Determine the [X, Y] coordinate at the center of the cell enclosing the given text.  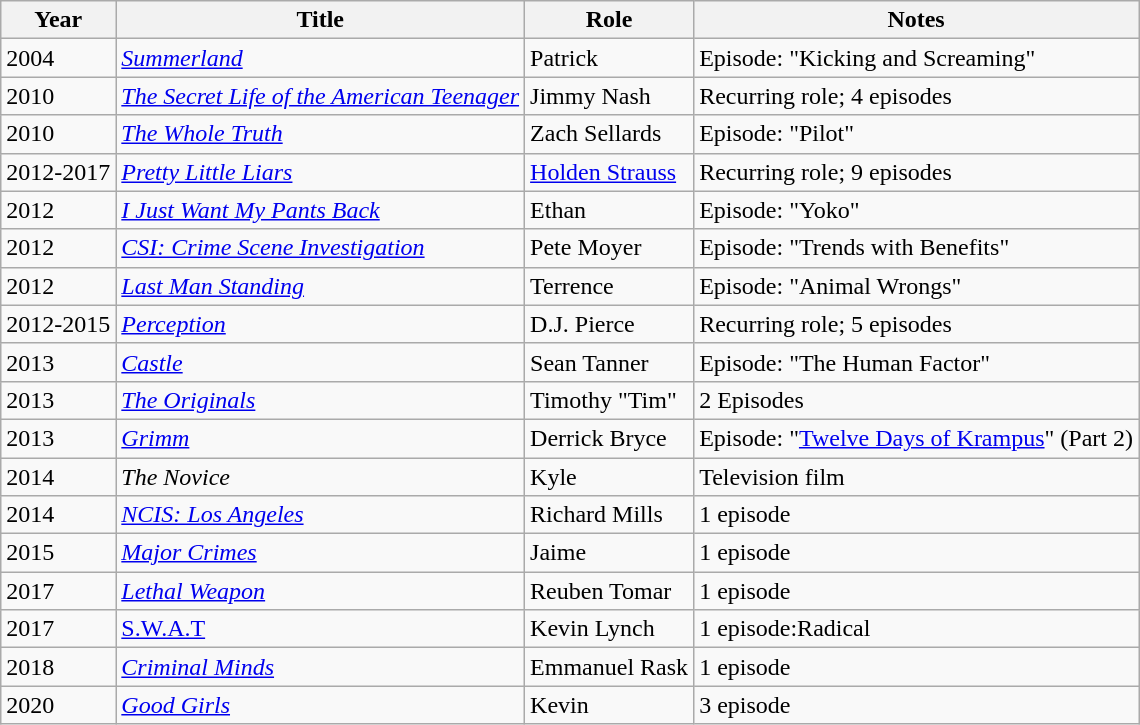
2012-2017 [58, 172]
Episode: "Animal Wrongs" [916, 286]
The Whole Truth [320, 134]
NCIS: Los Angeles [320, 515]
Episode: "Kicking and Screaming" [916, 58]
Castle [320, 362]
Year [58, 20]
Kevin [610, 705]
Television film [916, 477]
Timothy "Tim" [610, 400]
Notes [916, 20]
I Just Want My Pants Back [320, 210]
Summerland [320, 58]
Pete Moyer [610, 248]
Recurring role; 4 episodes [916, 96]
Richard Mills [610, 515]
Episode: "Yoko" [916, 210]
Jaime [610, 553]
Good Girls [320, 705]
Title [320, 20]
Reuben Tomar [610, 591]
CSI: Crime Scene Investigation [320, 248]
Episode: "Pilot" [916, 134]
Emmanuel Rask [610, 667]
Perception [320, 324]
D.J. Pierce [610, 324]
Role [610, 20]
1 episode:Radical [916, 629]
Recurring role; 5 episodes [916, 324]
The Secret Life of the American Teenager [320, 96]
Sean Tanner [610, 362]
Patrick [610, 58]
Episode: "Trends with Benefits" [916, 248]
Ethan [610, 210]
Terrence [610, 286]
Lethal Weapon [320, 591]
S.W.A.T [320, 629]
Recurring role; 9 episodes [916, 172]
The Originals [320, 400]
Major Crimes [320, 553]
Kevin Lynch [610, 629]
Zach Sellards [610, 134]
The Novice [320, 477]
3 episode [916, 705]
Jimmy Nash [610, 96]
2 Episodes [916, 400]
Grimm [320, 438]
Episode: "Twelve Days of Krampus" (Part 2) [916, 438]
Holden Strauss [610, 172]
2015 [58, 553]
Kyle [610, 477]
Last Man Standing [320, 286]
2018 [58, 667]
2020 [58, 705]
2004 [58, 58]
Criminal Minds [320, 667]
2012-2015 [58, 324]
Episode: "The Human Factor" [916, 362]
Pretty Little Liars [320, 172]
Derrick Bryce [610, 438]
